Find where the given text appears and provide that cell's center as [x, y] coordinate. 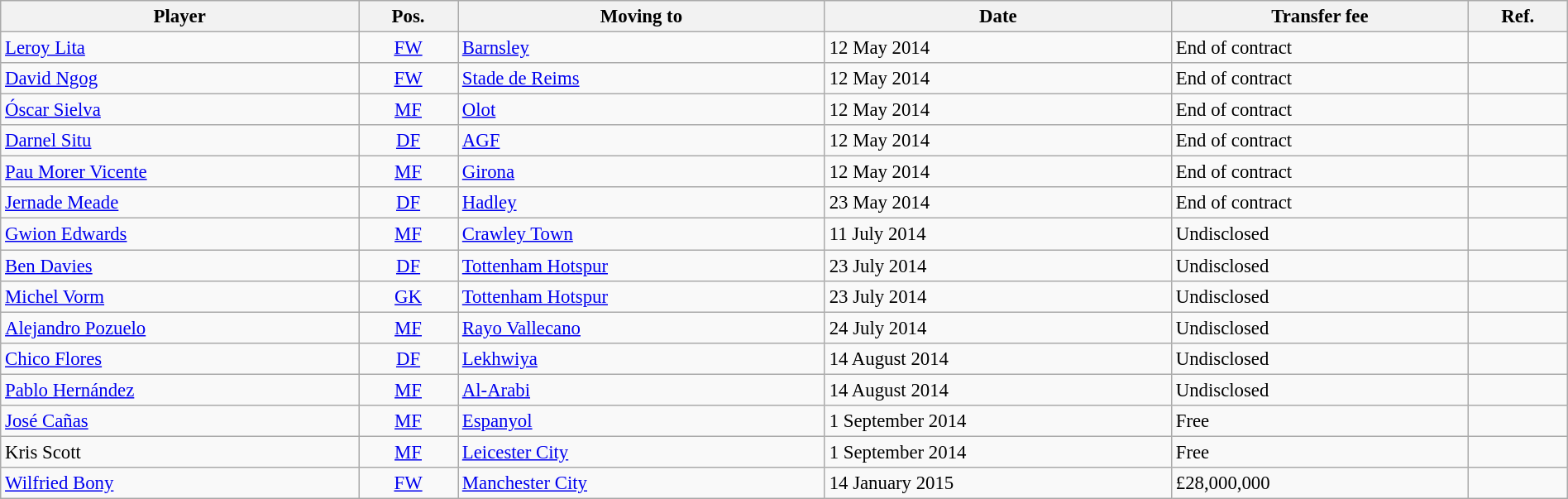
Lekhwiya [642, 358]
Pablo Hernández [180, 390]
Moving to [642, 17]
Chico Flores [180, 358]
14 January 2015 [997, 483]
Rayo Vallecano [642, 328]
Hadley [642, 203]
Crawley Town [642, 234]
Michel Vorm [180, 296]
Pau Morer Vicente [180, 172]
Ben Davies [180, 266]
Player [180, 17]
Darnel Situ [180, 141]
Stade de Reims [642, 79]
AGF [642, 141]
Manchester City [642, 483]
11 July 2014 [997, 234]
Kris Scott [180, 452]
GK [409, 296]
23 May 2014 [997, 203]
Ref. [1518, 17]
Date [997, 17]
Wilfried Bony [180, 483]
Olot [642, 110]
Gwion Edwards [180, 234]
David Ngog [180, 79]
Barnsley [642, 48]
Leicester City [642, 452]
Transfer fee [1320, 17]
José Cañas [180, 421]
£28,000,000 [1320, 483]
Alejandro Pozuelo [180, 328]
Leroy Lita [180, 48]
Al-Arabi [642, 390]
Pos. [409, 17]
24 July 2014 [997, 328]
Óscar Sielva [180, 110]
Jernade Meade [180, 203]
Girona [642, 172]
Espanyol [642, 421]
